Output the [x, y] coordinate of the center of the cell containing the given text.  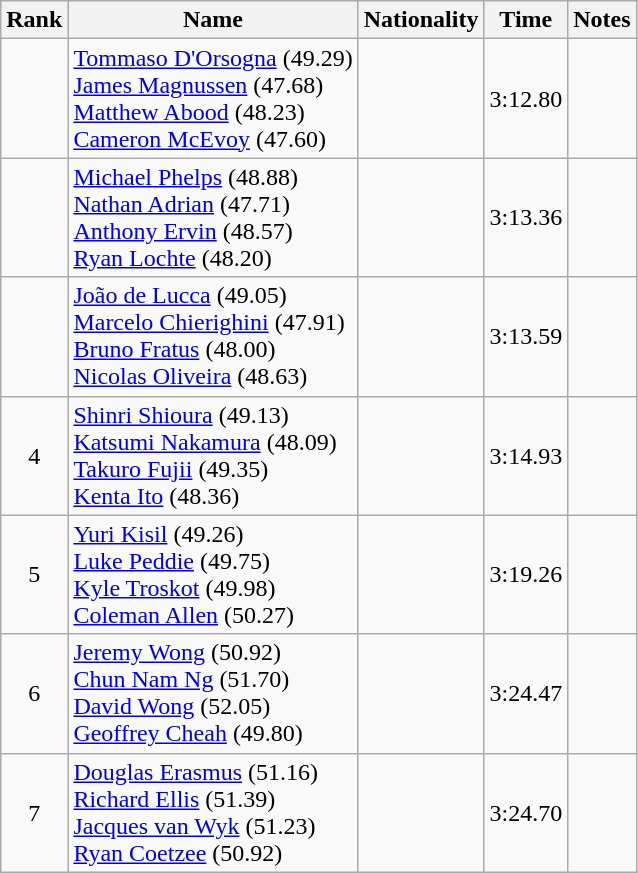
João de Lucca (49.05) Marcelo Chierighini (47.91) Bruno Fratus (48.00) Nicolas Oliveira (48.63) [213, 336]
Name [213, 20]
Jeremy Wong (50.92) Chun Nam Ng (51.70) David Wong (52.05) Geoffrey Cheah (49.80) [213, 694]
3:14.93 [526, 456]
Douglas Erasmus (51.16) Richard Ellis (51.39) Jacques van Wyk (51.23) Ryan Coetzee (50.92) [213, 812]
3:24.70 [526, 812]
3:12.80 [526, 98]
6 [34, 694]
4 [34, 456]
3:13.36 [526, 218]
Notes [602, 20]
3:19.26 [526, 574]
Yuri Kisil (49.26) Luke Peddie (49.75) Kyle Troskot (49.98) Coleman Allen (50.27) [213, 574]
5 [34, 574]
Michael Phelps (48.88) Nathan Adrian (47.71) Anthony Ervin (48.57) Ryan Lochte (48.20) [213, 218]
Nationality [421, 20]
Shinri Shioura (49.13) Katsumi Nakamura (48.09) Takuro Fujii (49.35) Kenta Ito (48.36) [213, 456]
Tommaso D'Orsogna (49.29) James Magnussen (47.68) Matthew Abood (48.23) Cameron McEvoy (47.60) [213, 98]
3:13.59 [526, 336]
7 [34, 812]
Time [526, 20]
3:24.47 [526, 694]
Rank [34, 20]
